Extract the [X, Y] coordinate from the center of the cell holding the provided text.  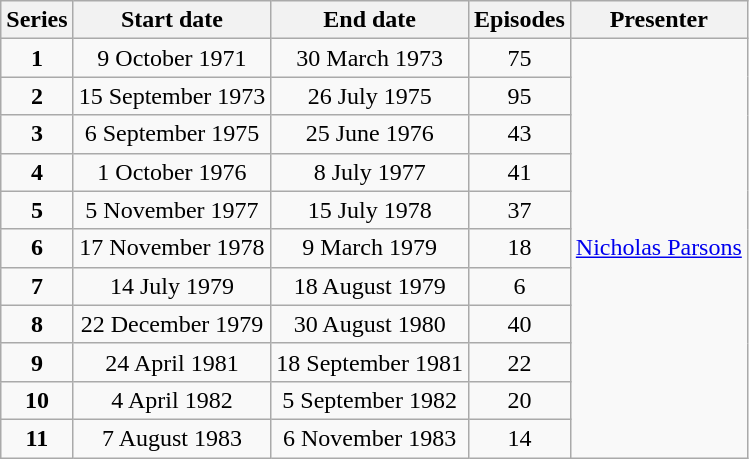
30 August 1980 [370, 324]
6 November 1983 [370, 438]
75 [520, 58]
25 June 1976 [370, 134]
Presenter [658, 20]
11 [37, 438]
Series [37, 20]
Episodes [520, 20]
10 [37, 400]
17 November 1978 [172, 248]
40 [520, 324]
4 [37, 172]
5 November 1977 [172, 210]
5 [37, 210]
2 [37, 96]
1 [37, 58]
1 October 1976 [172, 172]
3 [37, 134]
9 October 1971 [172, 58]
15 July 1978 [370, 210]
18 September 1981 [370, 362]
5 September 1982 [370, 400]
8 July 1977 [370, 172]
14 July 1979 [172, 286]
7 August 1983 [172, 438]
18 August 1979 [370, 286]
Nicholas Parsons [658, 248]
20 [520, 400]
41 [520, 172]
37 [520, 210]
15 September 1973 [172, 96]
95 [520, 96]
8 [37, 324]
24 April 1981 [172, 362]
9 [37, 362]
30 March 1973 [370, 58]
7 [37, 286]
4 April 1982 [172, 400]
43 [520, 134]
22 [520, 362]
9 March 1979 [370, 248]
18 [520, 248]
6 September 1975 [172, 134]
22 December 1979 [172, 324]
14 [520, 438]
26 July 1975 [370, 96]
End date [370, 20]
Start date [172, 20]
